Return the [x, y] coordinate for the center point of the cell that contains the specified text.  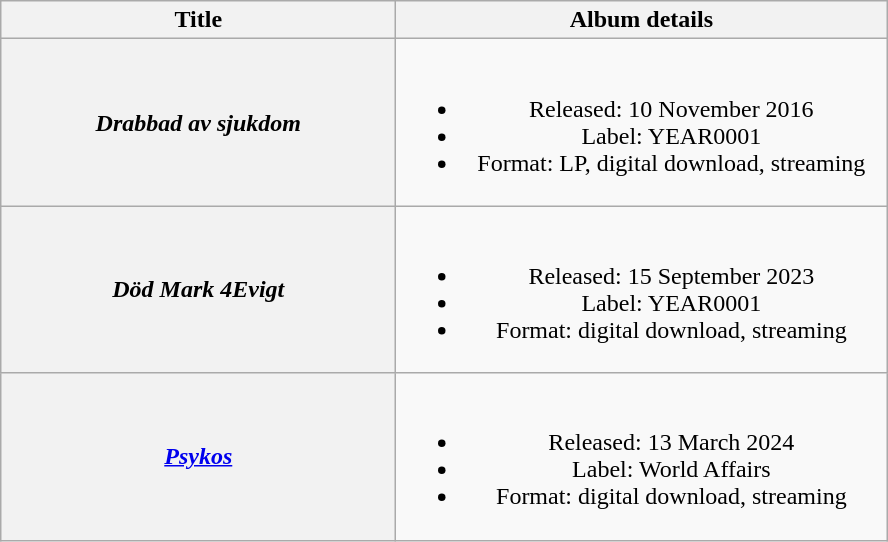
Död Mark 4Evigt [198, 290]
Title [198, 20]
Album details [642, 20]
Released: 13 March 2024Label: World AffairsFormat: digital download, streaming [642, 456]
Psykos [198, 456]
Released: 10 November 2016Label: YEAR0001Format: LP, digital download, streaming [642, 122]
Drabbad av sjukdom [198, 122]
Released: 15 September 2023Label: YEAR0001Format: digital download, streaming [642, 290]
